Capture the cell that displays the provided text and extract its (X, Y) central coordinate. 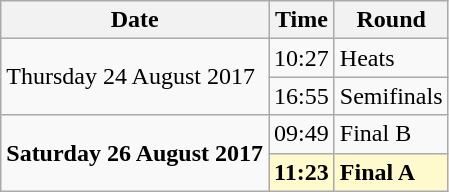
Round (391, 20)
Final B (391, 134)
Semifinals (391, 96)
Time (302, 20)
16:55 (302, 96)
10:27 (302, 58)
Heats (391, 58)
Saturday 26 August 2017 (135, 153)
Thursday 24 August 2017 (135, 77)
Date (135, 20)
09:49 (302, 134)
Final A (391, 172)
11:23 (302, 172)
